Return (X, Y) of the center of cell containing provided text 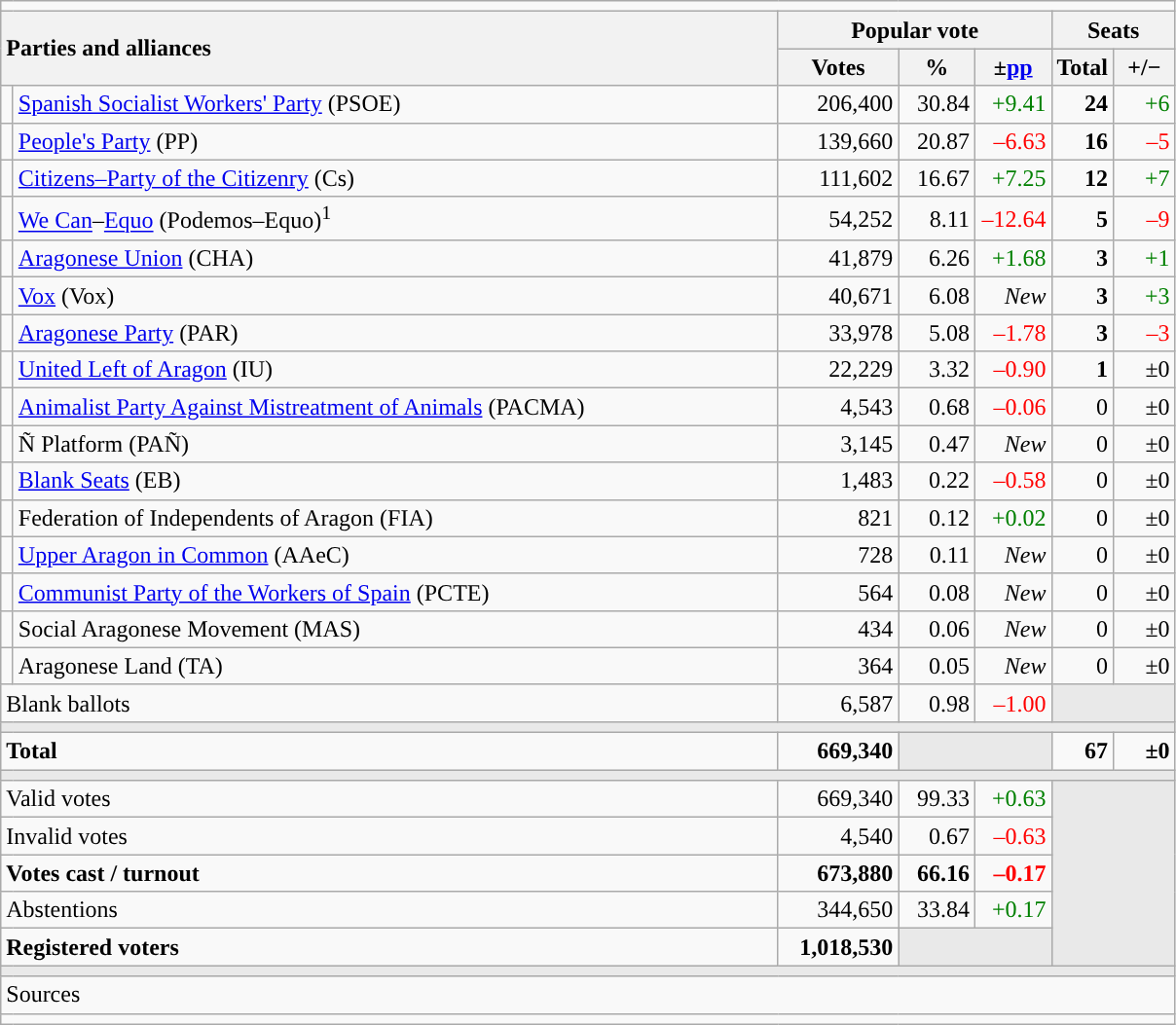
Votes (838, 67)
+/− (1145, 67)
Upper Aragon in Common (AAeC) (395, 555)
+0.17 (1012, 910)
0.11 (937, 555)
434 (838, 629)
1,483 (838, 481)
206,400 (838, 104)
99.33 (937, 799)
+0.63 (1012, 799)
+1 (1145, 259)
% (937, 67)
344,650 (838, 910)
Blank Seats (EB) (395, 481)
6,587 (838, 703)
–1.78 (1012, 333)
1 (1083, 370)
139,660 (838, 141)
+1.68 (1012, 259)
8.11 (937, 218)
0.47 (937, 444)
0.08 (937, 592)
–6.63 (1012, 141)
–12.64 (1012, 218)
–0.90 (1012, 370)
+0.02 (1012, 518)
364 (838, 666)
Sources (588, 995)
People's Party (PP) (395, 141)
+3 (1145, 296)
54,252 (838, 218)
Registered voters (389, 947)
0.22 (937, 481)
33,978 (838, 333)
Citizens–Party of the Citizenry (Cs) (395, 178)
Invalid votes (389, 836)
6.26 (937, 259)
–0.63 (1012, 836)
0.12 (937, 518)
3.32 (937, 370)
16 (1083, 141)
0.98 (937, 703)
–1.00 (1012, 703)
Aragonese Land (TA) (395, 666)
United Left of Aragon (IU) (395, 370)
16.67 (937, 178)
Aragonese Union (CHA) (395, 259)
3,145 (838, 444)
Aragonese Party (PAR) (395, 333)
41,879 (838, 259)
22,229 (838, 370)
4,543 (838, 407)
564 (838, 592)
Blank ballots (389, 703)
Valid votes (389, 799)
5.08 (937, 333)
0.05 (937, 666)
Spanish Socialist Workers' Party (PSOE) (395, 104)
Ñ Platform (PAÑ) (395, 444)
0.06 (937, 629)
–3 (1145, 333)
Social Aragonese Movement (MAS) (395, 629)
673,880 (838, 873)
±pp (1012, 67)
–5 (1145, 141)
+6 (1145, 104)
821 (838, 518)
–0.06 (1012, 407)
33.84 (937, 910)
30.84 (937, 104)
+9.41 (1012, 104)
+7 (1145, 178)
Vox (Vox) (395, 296)
0.67 (937, 836)
5 (1083, 218)
Votes cast / turnout (389, 873)
Animalist Party Against Mistreatment of Animals (PACMA) (395, 407)
+7.25 (1012, 178)
–0.17 (1012, 873)
12 (1083, 178)
–9 (1145, 218)
0.68 (937, 407)
40,671 (838, 296)
–0.58 (1012, 481)
Federation of Independents of Aragon (FIA) (395, 518)
We Can–Equo (Podemos–Equo)1 (395, 218)
67 (1083, 751)
728 (838, 555)
Parties and alliances (389, 49)
4,540 (838, 836)
Seats (1114, 30)
111,602 (838, 178)
66.16 (937, 873)
Abstentions (389, 910)
Communist Party of the Workers of Spain (PCTE) (395, 592)
Popular vote (915, 30)
24 (1083, 104)
1,018,530 (838, 947)
6.08 (937, 296)
20.87 (937, 141)
